Return [x, y] of the center of cell containing provided text 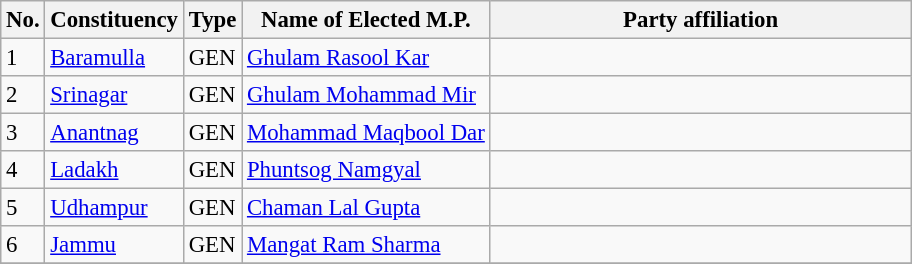
Srinagar [114, 95]
Ghulam Mohammad Mir [366, 95]
Mohammad Maqbool Dar [366, 133]
4 [23, 170]
2 [23, 95]
Party affiliation [700, 20]
Type [212, 20]
Chaman Lal Gupta [366, 208]
6 [23, 245]
Anantnag [114, 133]
Ladakh [114, 170]
Name of Elected M.P. [366, 20]
Constituency [114, 20]
No. [23, 20]
Phuntsog Namgyal [366, 170]
Udhampur [114, 208]
Baramulla [114, 58]
5 [23, 208]
Jammu [114, 245]
Ghulam Rasool Kar [366, 58]
1 [23, 58]
3 [23, 133]
Mangat Ram Sharma [366, 245]
